Provide the (X, Y) coordinate of the cell's center where the given text is located.  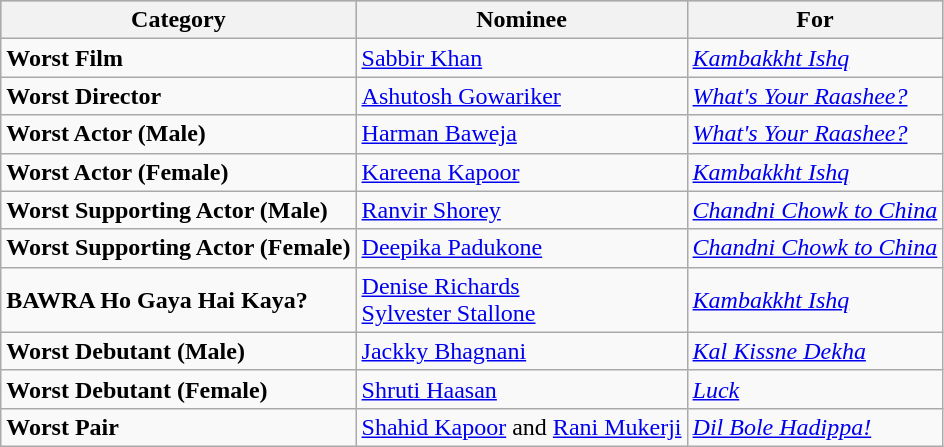
Harman Baweja (522, 134)
Ashutosh Gowariker (522, 96)
Shruti Haasan (522, 389)
Category (178, 20)
Worst Debutant (Male) (178, 351)
Kareena Kapoor (522, 172)
Deepika Padukone (522, 248)
Ranvir Shorey (522, 210)
Nominee (522, 20)
Worst Actor (Female) (178, 172)
Sabbir Khan (522, 58)
Worst Film (178, 58)
Jackky Bhagnani (522, 351)
Worst Supporting Actor (Female) (178, 248)
BAWRA Ho Gaya Hai Kaya? (178, 300)
Worst Director (178, 96)
Shahid Kapoor and Rani Mukerji (522, 427)
Luck (815, 389)
Denise RichardsSylvester Stallone (522, 300)
Worst Debutant (Female) (178, 389)
Worst Actor (Male) (178, 134)
Dil Bole Hadippa! (815, 427)
For (815, 20)
Worst Supporting Actor (Male) (178, 210)
Kal Kissne Dekha (815, 351)
Worst Pair (178, 427)
